Locate the cell with the specified text and output its [X, Y] center coordinate. 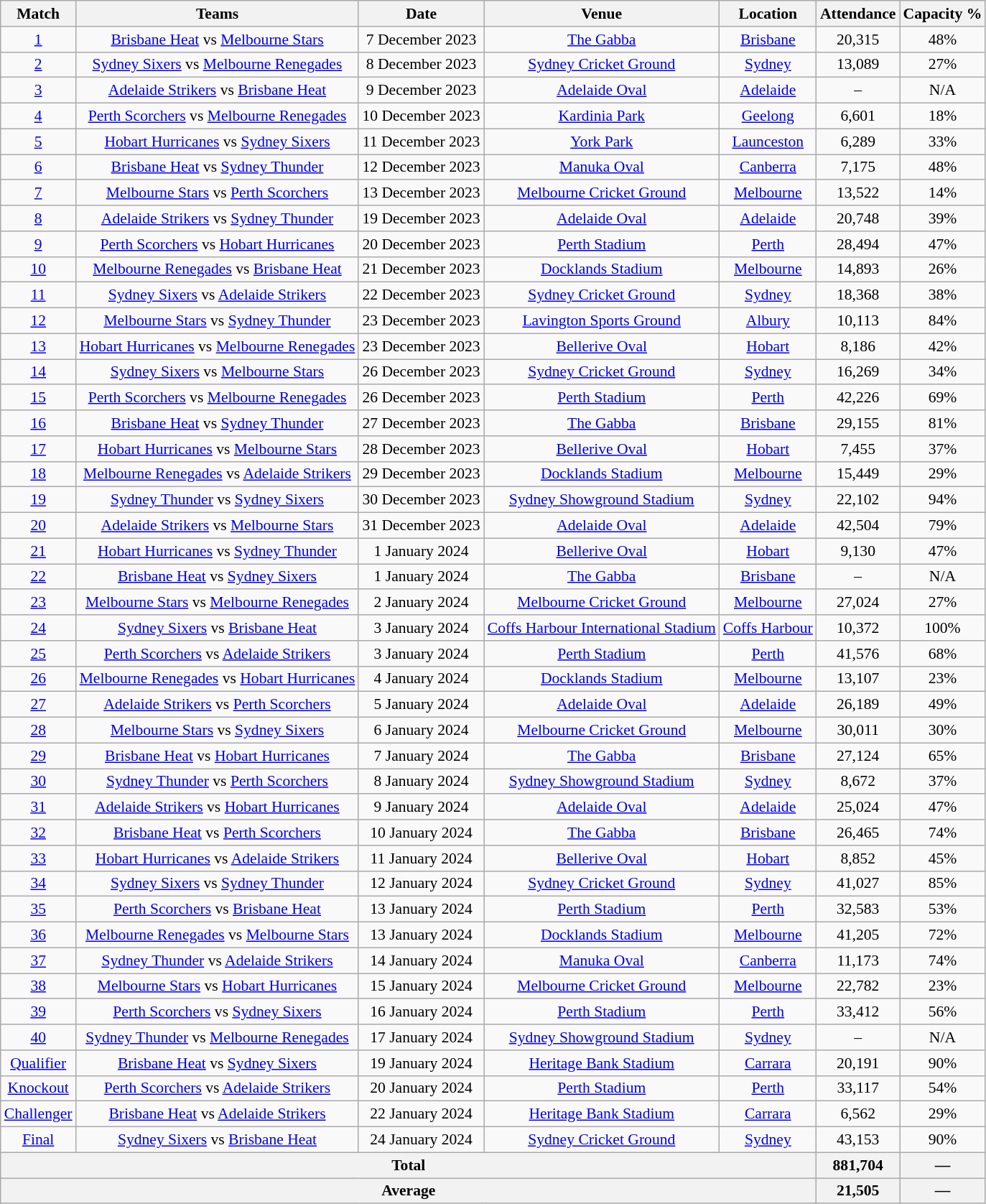
Albury [768, 321]
30 [39, 782]
Sydney Sixers vs Melbourne Stars [218, 372]
31 December 2023 [421, 526]
13 [39, 346]
69% [942, 398]
20 December 2023 [421, 244]
Coffs Harbour [768, 628]
Melbourne Stars vs Hobart Hurricanes [218, 986]
Sydney Sixers vs Sydney Thunder [218, 884]
26 [39, 679]
Knockout [39, 1088]
Date [421, 14]
5 [39, 142]
Melbourne Renegades vs Brisbane Heat [218, 269]
28 December 2023 [421, 449]
65% [942, 756]
Kardinia Park [602, 116]
Hobart Hurricanes vs Sydney Thunder [218, 551]
Hobart Hurricanes vs Sydney Sixers [218, 142]
11,173 [858, 960]
17 January 2024 [421, 1037]
6,601 [858, 116]
Adelaide Strikers vs Perth Scorchers [218, 705]
8 [39, 218]
21,505 [858, 1191]
7 December 2023 [421, 40]
Sydney Thunder vs Adelaide Strikers [218, 960]
53% [942, 909]
94% [942, 500]
24 January 2024 [421, 1140]
Lavington Sports Ground [602, 321]
25,024 [858, 807]
Perth Scorchers vs Sydney Sixers [218, 1012]
17 [39, 449]
2 January 2024 [421, 603]
12 January 2024 [421, 884]
14% [942, 193]
34% [942, 372]
30,011 [858, 731]
26,465 [858, 833]
20 [39, 526]
39% [942, 218]
Adelaide Strikers vs Melbourne Stars [218, 526]
8,852 [858, 858]
York Park [602, 142]
32 [39, 833]
6,289 [858, 142]
16 January 2024 [421, 1012]
9 December 2023 [421, 91]
18% [942, 116]
27,124 [858, 756]
100% [942, 628]
30% [942, 731]
79% [942, 526]
11 December 2023 [421, 142]
15 January 2024 [421, 986]
38 [39, 986]
Melbourne Stars vs Sydney Thunder [218, 321]
7,175 [858, 167]
Sydney Sixers vs Adelaide Strikers [218, 295]
28 [39, 731]
24 [39, 628]
13,107 [858, 679]
Sydney Thunder vs Melbourne Renegades [218, 1037]
Perth Scorchers vs Hobart Hurricanes [218, 244]
85% [942, 884]
11 [39, 295]
26% [942, 269]
42,226 [858, 398]
32,583 [858, 909]
Adelaide Strikers vs Sydney Thunder [218, 218]
Perth Scorchers vs Brisbane Heat [218, 909]
19 [39, 500]
Sydney Sixers vs Melbourne Renegades [218, 65]
31 [39, 807]
54% [942, 1088]
29 [39, 756]
42% [942, 346]
30 December 2023 [421, 500]
8,186 [858, 346]
42,504 [858, 526]
3 [39, 91]
33 [39, 858]
22,782 [858, 986]
Brisbane Heat vs Perth Scorchers [218, 833]
Launceston [768, 142]
Hobart Hurricanes vs Melbourne Renegades [218, 346]
Adelaide Strikers vs Hobart Hurricanes [218, 807]
13,089 [858, 65]
12 [39, 321]
36 [39, 935]
6 January 2024 [421, 731]
14 [39, 372]
6,562 [858, 1114]
Teams [218, 14]
Sydney Thunder vs Perth Scorchers [218, 782]
Qualifier [39, 1063]
7 [39, 193]
Geelong [768, 116]
21 December 2023 [421, 269]
81% [942, 423]
22,102 [858, 500]
28,494 [858, 244]
Match [39, 14]
13 December 2023 [421, 193]
1 [39, 40]
Brisbane Heat vs Adelaide Strikers [218, 1114]
10,113 [858, 321]
33% [942, 142]
11 January 2024 [421, 858]
27,024 [858, 603]
18,368 [858, 295]
38% [942, 295]
26,189 [858, 705]
4 January 2024 [421, 679]
84% [942, 321]
Capacity % [942, 14]
21 [39, 551]
35 [39, 909]
Coffs Harbour International Stadium [602, 628]
10 [39, 269]
7 January 2024 [421, 756]
Location [768, 14]
8,672 [858, 782]
34 [39, 884]
14,893 [858, 269]
Venue [602, 14]
19 December 2023 [421, 218]
41,576 [858, 654]
15,449 [858, 474]
5 January 2024 [421, 705]
2 [39, 65]
8 December 2023 [421, 65]
16 [39, 423]
33,117 [858, 1088]
Hobart Hurricanes vs Adelaide Strikers [218, 858]
Total [409, 1165]
22 January 2024 [421, 1114]
56% [942, 1012]
Final [39, 1140]
8 January 2024 [421, 782]
6 [39, 167]
22 [39, 577]
20 January 2024 [421, 1088]
881,704 [858, 1165]
9,130 [858, 551]
16,269 [858, 372]
Sydney Thunder vs Sydney Sixers [218, 500]
4 [39, 116]
7,455 [858, 449]
29 December 2023 [421, 474]
23 [39, 603]
27 [39, 705]
Attendance [858, 14]
45% [942, 858]
20,315 [858, 40]
14 January 2024 [421, 960]
Challenger [39, 1114]
25 [39, 654]
18 [39, 474]
40 [39, 1037]
22 December 2023 [421, 295]
Adelaide Strikers vs Brisbane Heat [218, 91]
15 [39, 398]
9 [39, 244]
10,372 [858, 628]
29,155 [858, 423]
41,205 [858, 935]
Average [409, 1191]
43,153 [858, 1140]
68% [942, 654]
10 January 2024 [421, 833]
13,522 [858, 193]
Brisbane Heat vs Hobart Hurricanes [218, 756]
Melbourne Renegades vs Melbourne Stars [218, 935]
49% [942, 705]
33,412 [858, 1012]
Melbourne Renegades vs Hobart Hurricanes [218, 679]
Melbourne Stars vs Sydney Sixers [218, 731]
9 January 2024 [421, 807]
12 December 2023 [421, 167]
20,748 [858, 218]
19 January 2024 [421, 1063]
Hobart Hurricanes vs Melbourne Stars [218, 449]
20,191 [858, 1063]
10 December 2023 [421, 116]
27 December 2023 [421, 423]
72% [942, 935]
41,027 [858, 884]
Brisbane Heat vs Melbourne Stars [218, 40]
Melbourne Renegades vs Adelaide Strikers [218, 474]
Melbourne Stars vs Perth Scorchers [218, 193]
39 [39, 1012]
37 [39, 960]
Melbourne Stars vs Melbourne Renegades [218, 603]
